Identify which cell holds the provided text, then report its (x, y) central coordinate. 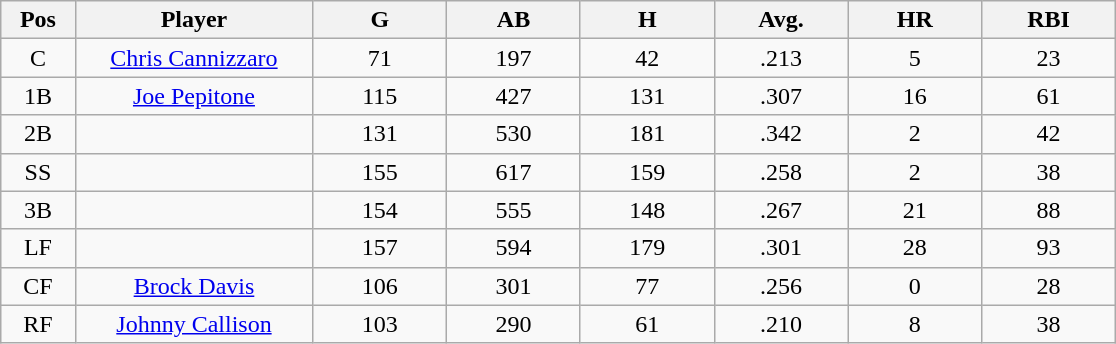
103 (380, 324)
157 (380, 248)
71 (380, 58)
617 (514, 172)
21 (915, 210)
.307 (781, 96)
301 (514, 286)
.213 (781, 58)
155 (380, 172)
LF (38, 248)
SS (38, 172)
530 (514, 134)
594 (514, 248)
CF (38, 286)
93 (1049, 248)
3B (38, 210)
C (38, 58)
5 (915, 58)
RBI (1049, 20)
2B (38, 134)
290 (514, 324)
.258 (781, 172)
77 (647, 286)
8 (915, 324)
179 (647, 248)
148 (647, 210)
Brock Davis (194, 286)
.210 (781, 324)
197 (514, 58)
G (380, 20)
88 (1049, 210)
.267 (781, 210)
HR (915, 20)
0 (915, 286)
115 (380, 96)
154 (380, 210)
Johnny Callison (194, 324)
AB (514, 20)
23 (1049, 58)
Chris Cannizzaro (194, 58)
555 (514, 210)
181 (647, 134)
.301 (781, 248)
Avg. (781, 20)
.342 (781, 134)
RF (38, 324)
H (647, 20)
.256 (781, 286)
106 (380, 286)
427 (514, 96)
16 (915, 96)
Pos (38, 20)
Player (194, 20)
1B (38, 96)
159 (647, 172)
Joe Pepitone (194, 96)
